Locate the cell with the specified text and output its [x, y] center coordinate. 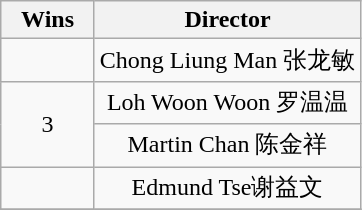
Loh Woon Woon 罗温温 [227, 102]
Director [227, 20]
3 [48, 124]
Martin Chan 陈金祥 [227, 146]
Wins [48, 20]
Edmund Tse谢益文 [227, 188]
Chong Liung Man 张龙敏 [227, 60]
